Locate the cell with the specified text and output its [X, Y] center coordinate. 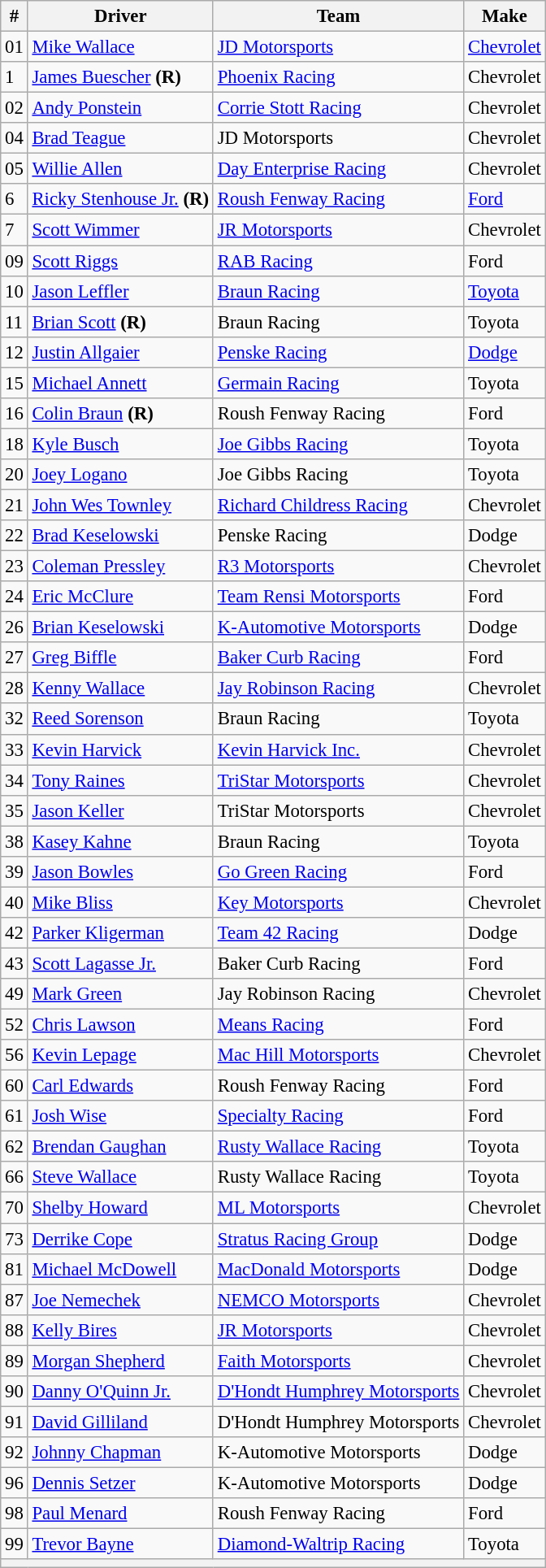
56 [15, 1055]
Corrie Stott Racing [338, 108]
Key Motorsports [338, 902]
Scott Wimmer [120, 230]
22 [15, 536]
Steve Wallace [120, 1178]
66 [15, 1178]
Stratus Racing Group [338, 1239]
Mac Hill Motorsports [338, 1055]
Dennis Setzer [120, 1483]
Kasey Kahne [120, 841]
96 [15, 1483]
Greg Biffle [120, 658]
35 [15, 810]
23 [15, 567]
24 [15, 597]
33 [15, 749]
Brad Keselowski [120, 536]
21 [15, 505]
Team [338, 16]
Phoenix Racing [338, 77]
39 [15, 872]
91 [15, 1422]
Reed Sorenson [120, 719]
Kelly Bires [120, 1330]
87 [15, 1300]
Brad Teague [120, 138]
42 [15, 933]
Day Enterprise Racing [338, 169]
NEMCO Motorsports [338, 1300]
Driver [120, 16]
99 [15, 1544]
11 [15, 322]
05 [15, 169]
Colin Braun (R) [120, 414]
Joe Nemechek [120, 1300]
38 [15, 841]
ML Motorsports [338, 1208]
20 [15, 475]
Mike Bliss [120, 902]
Coleman Pressley [120, 567]
Carl Edwards [120, 1086]
Kenny Wallace [120, 688]
Kevin Harvick Inc. [338, 749]
02 [15, 108]
Jason Keller [120, 810]
12 [15, 352]
Jason Leffler [120, 291]
Ricky Stenhouse Jr. (R) [120, 199]
40 [15, 902]
43 [15, 963]
04 [15, 138]
89 [15, 1361]
Diamond-Waltrip Racing [338, 1544]
Team Rensi Motorsports [338, 597]
73 [15, 1239]
Andy Ponstein [120, 108]
Brian Scott (R) [120, 322]
1 [15, 77]
61 [15, 1116]
Brian Keselowski [120, 628]
Kevin Harvick [120, 749]
Germain Racing [338, 383]
88 [15, 1330]
Parker Kligerman [120, 933]
Eric McClure [120, 597]
Brendan Gaughan [120, 1147]
27 [15, 658]
Willie Allen [120, 169]
09 [15, 261]
Trevor Bayne [120, 1544]
MacDonald Motorsports [338, 1269]
28 [15, 688]
90 [15, 1392]
RAB Racing [338, 261]
70 [15, 1208]
Go Green Racing [338, 872]
Paul Menard [120, 1514]
Richard Childress Racing [338, 505]
Joey Logano [120, 475]
Danny O'Quinn Jr. [120, 1392]
Scott Riggs [120, 261]
R3 Motorsports [338, 567]
Mark Green [120, 994]
Shelby Howard [120, 1208]
32 [15, 719]
Michael McDowell [120, 1269]
Michael Annett [120, 383]
Make [505, 16]
Specialty Racing [338, 1116]
Jason Bowles [120, 872]
Scott Lagasse Jr. [120, 963]
Justin Allgaier [120, 352]
Kevin Lepage [120, 1055]
60 [15, 1086]
49 [15, 994]
Faith Motorsports [338, 1361]
Johnny Chapman [120, 1453]
15 [15, 383]
# [15, 16]
62 [15, 1147]
52 [15, 1025]
7 [15, 230]
Means Racing [338, 1025]
34 [15, 780]
Morgan Shepherd [120, 1361]
16 [15, 414]
Josh Wise [120, 1116]
James Buescher (R) [120, 77]
26 [15, 628]
01 [15, 47]
6 [15, 199]
Tony Raines [120, 780]
18 [15, 444]
Derrike Cope [120, 1239]
Chris Lawson [120, 1025]
Kyle Busch [120, 444]
81 [15, 1269]
John Wes Townley [120, 505]
Mike Wallace [120, 47]
10 [15, 291]
Team 42 Racing [338, 933]
98 [15, 1514]
92 [15, 1453]
David Gilliland [120, 1422]
